Output the (x, y) coordinate of the center of the cell containing the given text.  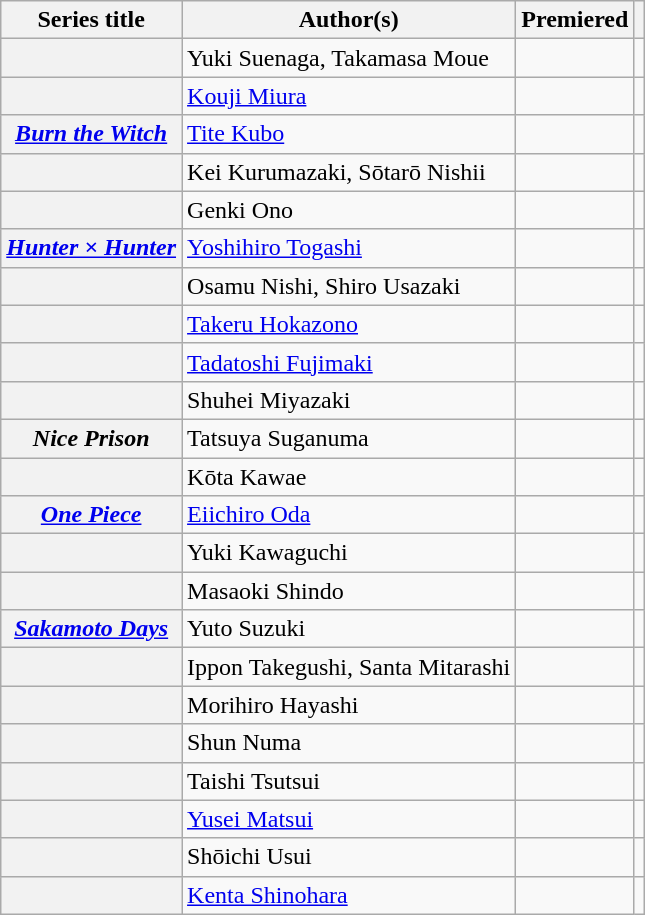
Series title (92, 20)
Tatsuya Suganuma (349, 438)
Tite Kubo (349, 134)
Burn the Witch (92, 134)
Genki Ono (349, 210)
Author(s) (349, 20)
Masaoki Shindo (349, 591)
Takeru Hokazono (349, 324)
Eiichiro Oda (349, 515)
One Piece (92, 515)
Yoshihiro Togashi (349, 248)
Shun Numa (349, 743)
Nice Prison (92, 438)
Yusei Matsui (349, 819)
Taishi Tsutsui (349, 781)
Sakamoto Days (92, 629)
Kouji Miura (349, 96)
Yuto Suzuki (349, 629)
Kei Kurumazaki, Sōtarō Nishii (349, 172)
Morihiro Hayashi (349, 705)
Kōta Kawae (349, 477)
Yuki Suenaga, Takamasa Moue (349, 58)
Hunter × Hunter (92, 248)
Osamu Nishi, Shiro Usazaki (349, 286)
Premiered (575, 20)
Tadatoshi Fujimaki (349, 362)
Yuki Kawaguchi (349, 553)
Shuhei Miyazaki (349, 400)
Shōichi Usui (349, 857)
Ippon Takegushi, Santa Mitarashi (349, 667)
Kenta Shinohara (349, 895)
